For the text-containing cell, return its midpoint in (X, Y) coordinate format. 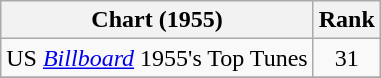
Rank (346, 20)
31 (346, 58)
US Billboard 1955's Top Tunes (157, 58)
Chart (1955) (157, 20)
